Provide the [X, Y] coordinate of the cell's center where the given text is located.  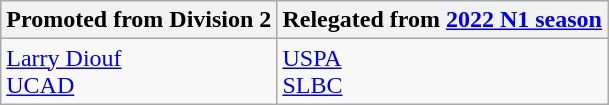
USPASLBC [442, 72]
Larry DioufUCAD [139, 72]
Relegated from 2022 N1 season [442, 20]
Promoted from Division 2 [139, 20]
